Identify which cell holds the provided text, then report its (X, Y) central coordinate. 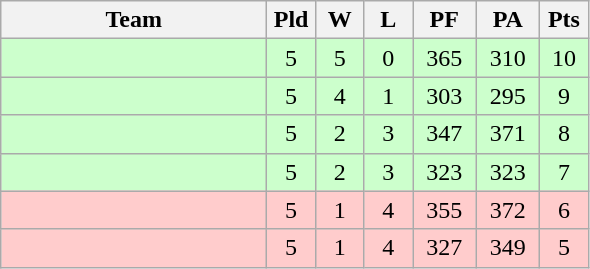
310 (508, 58)
8 (564, 134)
372 (508, 210)
Pts (564, 20)
365 (444, 58)
Team (134, 20)
7 (564, 172)
6 (564, 210)
349 (508, 248)
PA (508, 20)
355 (444, 210)
295 (508, 96)
10 (564, 58)
371 (508, 134)
303 (444, 96)
L (388, 20)
0 (388, 58)
347 (444, 134)
Pld (292, 20)
327 (444, 248)
9 (564, 96)
PF (444, 20)
W (340, 20)
